For the text-containing cell, return its midpoint in (x, y) coordinate format. 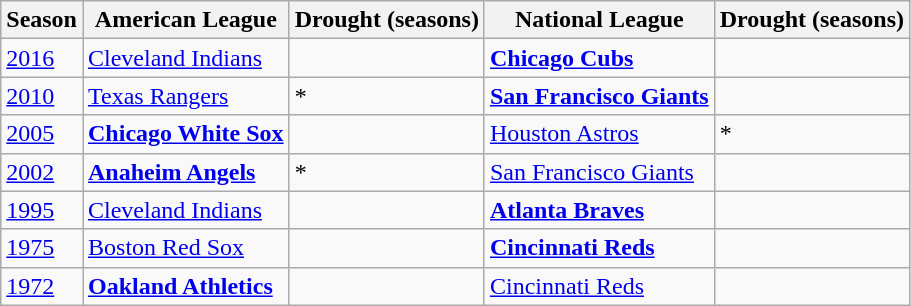
2010 (42, 96)
2016 (42, 58)
Anaheim Angels (186, 172)
1995 (42, 210)
Season (42, 20)
American League (186, 20)
Atlanta Braves (599, 210)
Houston Astros (599, 134)
Chicago Cubs (599, 58)
National League (599, 20)
Oakland Athletics (186, 286)
Chicago White Sox (186, 134)
Texas Rangers (186, 96)
2005 (42, 134)
1972 (42, 286)
1975 (42, 248)
2002 (42, 172)
Boston Red Sox (186, 248)
